Return the [x, y] coordinate for the center point of the cell that contains the specified text.  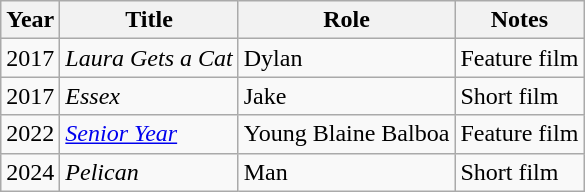
Notes [520, 20]
Man [346, 172]
Year [30, 20]
Jake [346, 96]
Young Blaine Balboa [346, 134]
Senior Year [149, 134]
Role [346, 20]
Laura Gets a Cat [149, 58]
Title [149, 20]
Dylan [346, 58]
2022 [30, 134]
Essex [149, 96]
2024 [30, 172]
Pelican [149, 172]
